Return the (X, Y) coordinate for the center point of the cell that contains the specified text.  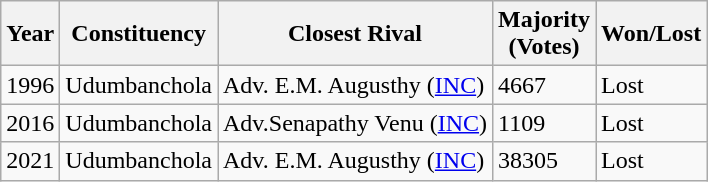
Won/Lost (652, 34)
4667 (544, 85)
Year (30, 34)
2021 (30, 161)
Constituency (139, 34)
38305 (544, 161)
1109 (544, 123)
Adv.Senapathy Venu (INC) (356, 123)
2016 (30, 123)
Closest Rival (356, 34)
Majority(Votes) (544, 34)
1996 (30, 85)
